For the text-containing cell, return its midpoint in (x, y) coordinate format. 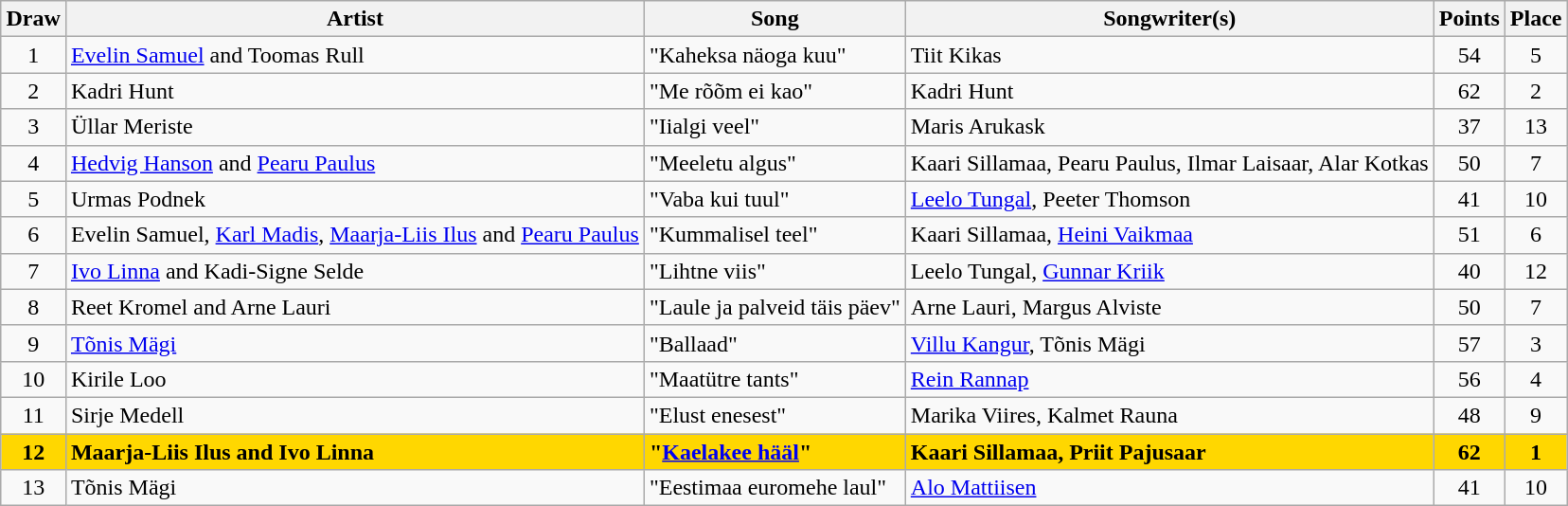
"Meeletu algus" (775, 163)
Place (1536, 19)
"Maatütre tants" (775, 379)
56 (1470, 379)
51 (1470, 235)
Leelo Tungal, Gunnar Kriik (1169, 271)
Evelin Samuel and Toomas Rull (354, 55)
"Laule ja palveid täis päev" (775, 307)
"Iialgi veel" (775, 127)
Kirile Loo (354, 379)
Maris Arukask (1169, 127)
"Elust enesest" (775, 415)
Song (775, 19)
40 (1470, 271)
"Kummalisel teel" (775, 235)
Draw (33, 19)
Songwriter(s) (1169, 19)
Evelin Samuel, Karl Madis, Maarja-Liis Ilus and Pearu Paulus (354, 235)
54 (1470, 55)
Rein Rannap (1169, 379)
Tiit Kikas (1169, 55)
37 (1470, 127)
Marika Viires, Kalmet Rauna (1169, 415)
"Vaba kui tuul" (775, 199)
Points (1470, 19)
57 (1470, 343)
Kaari Sillamaa, Pearu Paulus, Ilmar Laisaar, Alar Kotkas (1169, 163)
Leelo Tungal, Peeter Thomson (1169, 199)
Villu Kangur, Tõnis Mägi (1169, 343)
Ivo Linna and Kadi-Signe Selde (354, 271)
Kaari Sillamaa, Heini Vaikmaa (1169, 235)
Arne Lauri, Margus Alviste (1169, 307)
48 (1470, 415)
8 (33, 307)
Hedvig Hanson and Pearu Paulus (354, 163)
Maarja-Liis Ilus and Ivo Linna (354, 452)
"Me rõõm ei kao" (775, 91)
Sirje Medell (354, 415)
"Eestimaa euromehe laul" (775, 488)
Artist (354, 19)
"Kaelakee hääl" (775, 452)
11 (33, 415)
Kaari Sillamaa, Priit Pajusaar (1169, 452)
"Ballaad" (775, 343)
"Lihtne viis" (775, 271)
Urmas Podnek (354, 199)
"Kaheksa näoga kuu" (775, 55)
Reet Kromel and Arne Lauri (354, 307)
Üllar Meriste (354, 127)
Alo Mattiisen (1169, 488)
